Find where the given text appears and provide that cell's center as [X, Y] coordinate. 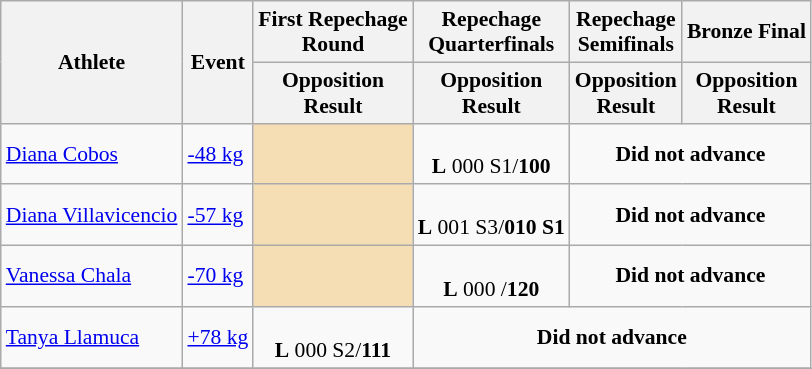
Bronze Final [746, 32]
Repechage Quarterfinals [492, 32]
L 001 S3/010 S1 [492, 216]
Tanya Llamuca [92, 338]
-48 kg [218, 154]
L 000 /120 [492, 276]
Event [218, 62]
Athlete [92, 62]
+78 kg [218, 338]
Diana Villavicencio [92, 216]
Diana Cobos [92, 154]
First Repechage Round [332, 32]
L 000 S1/100 [492, 154]
Vanessa Chala [92, 276]
-70 kg [218, 276]
Repechage Semifinals [626, 32]
-57 kg [218, 216]
L 000 S2/111 [332, 338]
